Output the (x, y) coordinate of the center of the cell containing the given text.  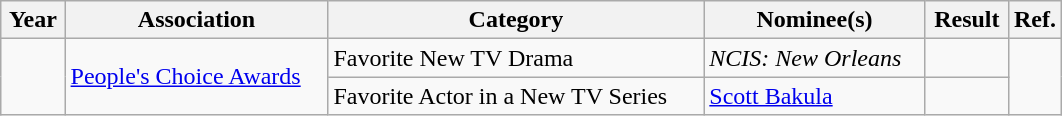
Year (33, 20)
NCIS: New Orleans (814, 58)
Association (196, 20)
Nominee(s) (814, 20)
Favorite New TV Drama (516, 58)
People's Choice Awards (196, 77)
Favorite Actor in a New TV Series (516, 96)
Ref. (1034, 20)
Result (966, 20)
Category (516, 20)
Scott Bakula (814, 96)
